Extract the [x, y] coordinate from the center of the cell holding the provided text.  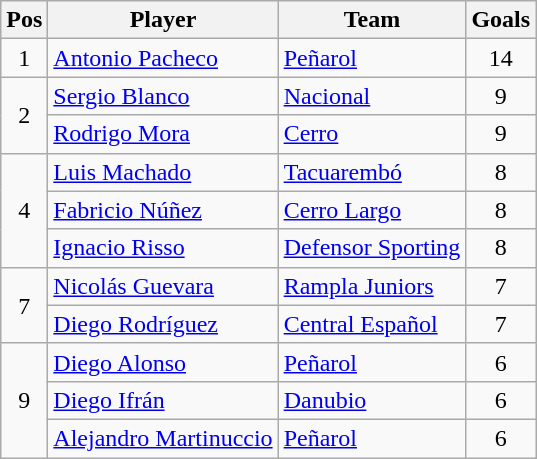
Rodrigo Mora [163, 134]
Fabricio Núñez [163, 210]
Sergio Blanco [163, 96]
Tacuarembó [372, 172]
Alejandro Martinuccio [163, 438]
Antonio Pacheco [163, 58]
Nicolás Guevara [163, 286]
Ignacio Risso [163, 248]
Rampla Juniors [372, 286]
Diego Alonso [163, 362]
Danubio [372, 400]
Defensor Sporting [372, 248]
Goals [501, 20]
Player [163, 20]
Central Español [372, 324]
14 [501, 58]
Cerro [372, 134]
1 [24, 58]
Diego Rodríguez [163, 324]
4 [24, 210]
Cerro Largo [372, 210]
Team [372, 20]
2 [24, 115]
Luis Machado [163, 172]
Nacional [372, 96]
Pos [24, 20]
Diego Ifrán [163, 400]
